Provide the (x, y) coordinate of the cell's center where the given text is located.  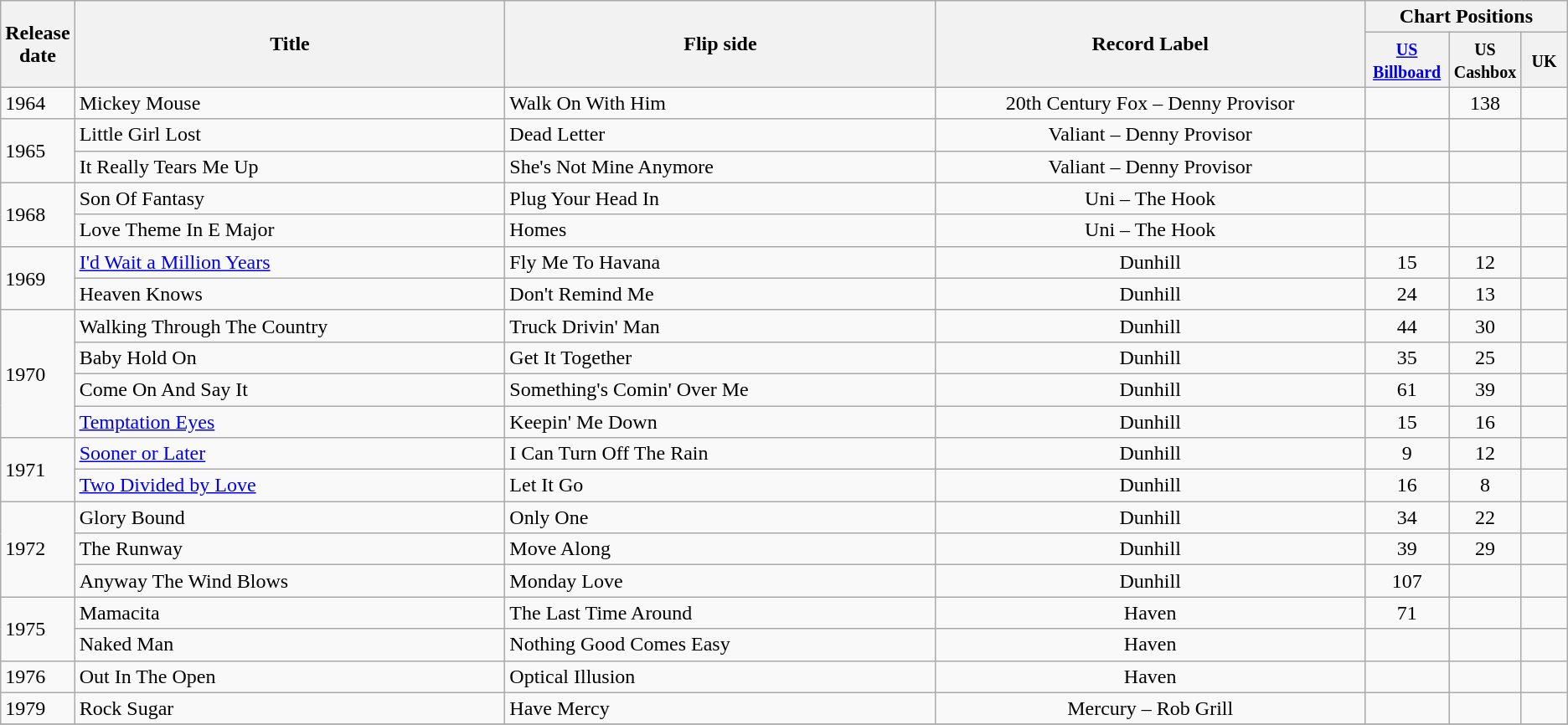
Sooner or Later (290, 454)
29 (1485, 549)
Flip side (720, 44)
1965 (38, 151)
25 (1485, 357)
Let It Go (720, 486)
Have Mercy (720, 708)
24 (1407, 294)
Mickey Mouse (290, 103)
I'd Wait a Million Years (290, 262)
Fly Me To Havana (720, 262)
34 (1407, 517)
Keepin' Me Down (720, 421)
Only One (720, 517)
I Can Turn Off The Rain (720, 454)
138 (1485, 103)
1971 (38, 470)
Two Divided by Love (290, 486)
Mamacita (290, 613)
Mercury – Rob Grill (1150, 708)
Record Label (1150, 44)
1968 (38, 214)
Heaven Knows (290, 294)
13 (1485, 294)
Temptation Eyes (290, 421)
Rock Sugar (290, 708)
8 (1485, 486)
Glory Bound (290, 517)
Move Along (720, 549)
44 (1407, 326)
US Cashbox (1485, 60)
The Last Time Around (720, 613)
It Really Tears Me Up (290, 167)
9 (1407, 454)
Baby Hold On (290, 357)
Out In The Open (290, 676)
Dead Letter (720, 135)
1979 (38, 708)
Get It Together (720, 357)
Nothing Good Comes Easy (720, 645)
Chart Positions (1466, 17)
30 (1485, 326)
1975 (38, 629)
1976 (38, 676)
US Billboard (1407, 60)
Anyway The Wind Blows (290, 581)
Naked Man (290, 645)
The Runway (290, 549)
1964 (38, 103)
Optical Illusion (720, 676)
Release date (38, 44)
Truck Drivin' Man (720, 326)
Walking Through The Country (290, 326)
1970 (38, 373)
Little Girl Lost (290, 135)
20th Century Fox – Denny Provisor (1150, 103)
1972 (38, 549)
Come On And Say It (290, 389)
Monday Love (720, 581)
1969 (38, 278)
She's Not Mine Anymore (720, 167)
71 (1407, 613)
Son Of Fantasy (290, 198)
Walk On With Him (720, 103)
Love Theme In E Major (290, 230)
35 (1407, 357)
22 (1485, 517)
Homes (720, 230)
UK (1545, 60)
107 (1407, 581)
Plug Your Head In (720, 198)
Title (290, 44)
Something's Comin' Over Me (720, 389)
Don't Remind Me (720, 294)
61 (1407, 389)
